Extract the [x, y] coordinate from the center of the cell holding the provided text.  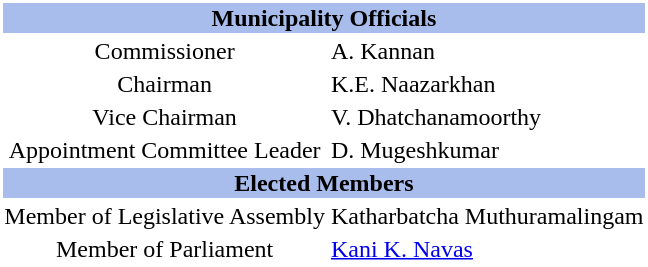
Appointment Committee Leader [165, 150]
Kani K. Navas [487, 249]
Member of Parliament [165, 249]
K.E. Naazarkhan [487, 84]
V. Dhatchanamoorthy [487, 117]
Chairman [165, 84]
D. Mugeshkumar [487, 150]
Municipality Officials [324, 18]
Katharbatcha Muthuramalingam [487, 216]
Elected Members [324, 183]
Member of Legislative Assembly [165, 216]
Vice Chairman [165, 117]
Commissioner [165, 51]
A. Kannan [487, 51]
